Find where the given text appears and provide that cell's center as (x, y) coordinate. 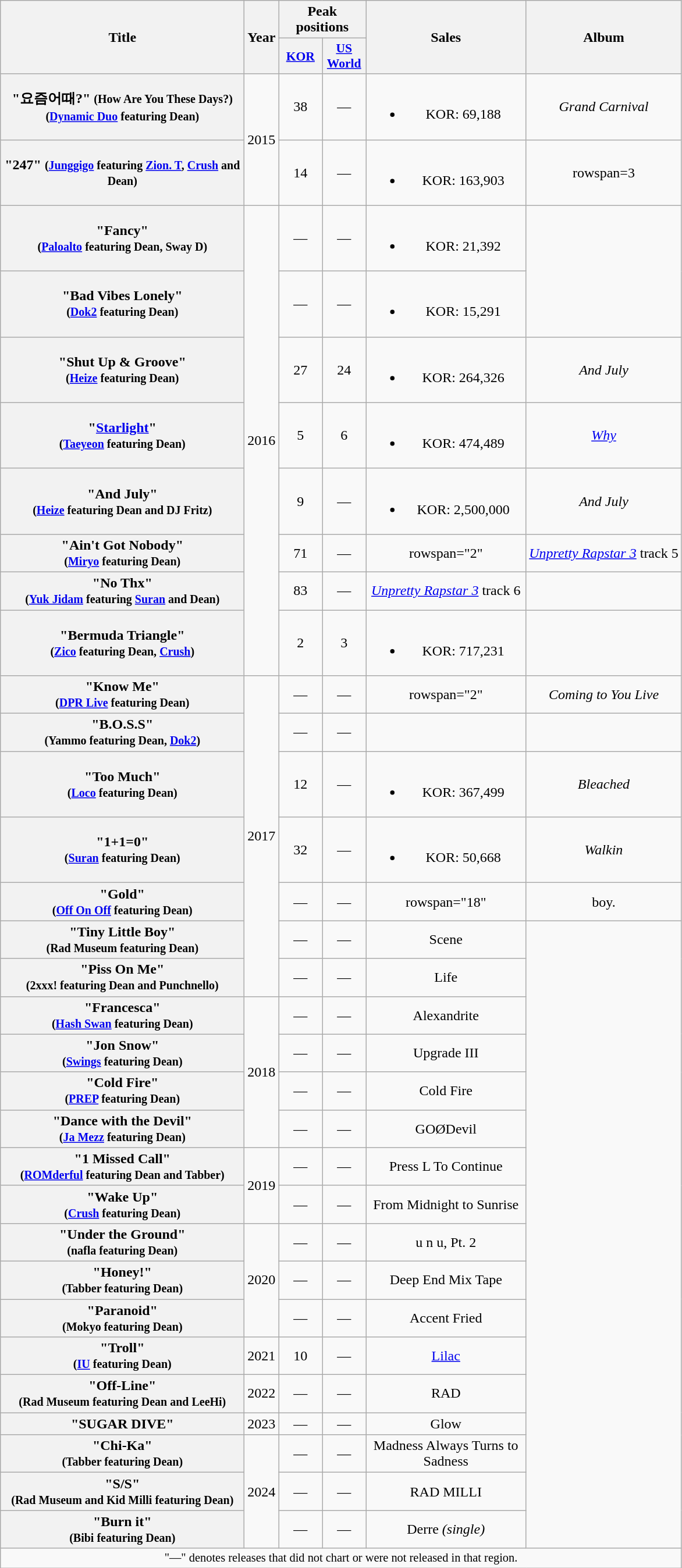
GOØDevil (446, 1128)
2018 (262, 1072)
Press L To Continue (446, 1167)
"Francesca" (Hash Swan featuring Dean) (122, 1015)
KOR: 69,188 (446, 107)
"Off-Line" (Rad Museum featuring Dean and LeeHi) (122, 1394)
"Starlight"(Taeyeon featuring Dean) (122, 435)
Madness Always Turns to Sadness (446, 1454)
Alexandrite (446, 1015)
2023 (262, 1424)
RAD MILLI (446, 1491)
"요즘어때?" (How Are You These Days?) (Dynamic Duo featuring Dean) (122, 107)
2 (300, 642)
Peak positions (322, 20)
Sales (446, 37)
"1 Missed Call" (ROMderful featuring Dean and Tabber) (122, 1167)
KOR: 264,326 (446, 370)
"Bermuda Triangle" (Zico featuring Dean, Crush) (122, 642)
Lilac (446, 1356)
2016 (262, 440)
"SUGAR DIVE" (122, 1424)
10 (300, 1356)
"Under the Ground" (nafla featuring Dean) (122, 1242)
Accent Fried (446, 1318)
"And July"(Heize featuring Dean and DJ Fritz) (122, 501)
Bleached (604, 784)
2021 (262, 1356)
"Dance with the Devil" (Ja Mezz featuring Dean) (122, 1128)
rowspan=3 (604, 172)
"Too Much" (Loco featuring Dean) (122, 784)
boy. (604, 901)
Deep End Mix Tape (446, 1280)
KOR: 50,668 (446, 850)
2017 (262, 836)
2022 (262, 1394)
"Chi-Ka" (Tabber featuring Dean) (122, 1454)
"Bad Vibes Lonely"(Dok2 featuring Dean) (122, 304)
"Fancy"(Paloalto featuring Dean, Sway D) (122, 238)
"No Thx" (Yuk Jidam featuring Suran and Dean) (122, 591)
"Know Me" (DPR Live featuring Dean) (122, 694)
Scene (446, 940)
KOR: 474,489 (446, 435)
3 (344, 642)
Why (604, 435)
71 (300, 553)
6 (344, 435)
"Tiny Little Boy" (Rad Museum featuring Dean) (122, 940)
rowspan="18" (446, 901)
Unpretty Rapstar 3 track 5 (604, 553)
12 (300, 784)
"Shut Up & Groove"(Heize featuring Dean) (122, 370)
Title (122, 37)
2015 (262, 140)
38 (300, 107)
"Troll" (IU featuring Dean) (122, 1356)
KOR: 15,291 (446, 304)
US World (344, 56)
Album (604, 37)
"Wake Up" (Crush featuring Dean) (122, 1204)
9 (300, 501)
"B.O.S.S" (Yammo featuring Dean, Dok2) (122, 733)
KOR (300, 56)
KOR: 21,392 (446, 238)
u n u, Pt. 2 (446, 1242)
5 (300, 435)
24 (344, 370)
Coming to You Live (604, 694)
2019 (262, 1185)
Derre (single) (446, 1530)
"Ain't Got Nobody" (Miryo featuring Dean) (122, 553)
27 (300, 370)
Life (446, 977)
32 (300, 850)
"—" denotes releases that did not chart or were not released in that region. (341, 1558)
"S/S" (Rad Museum and Kid Milli featuring Dean) (122, 1491)
"Cold Fire" (PREP featuring Dean) (122, 1091)
KOR: 163,903 (446, 172)
"Honey!" (Tabber featuring Dean) (122, 1280)
"Paranoid" (Mokyo featuring Dean) (122, 1318)
"247" (Junggigo featuring Zion. T, Crush and Dean) (122, 172)
Upgrade III (446, 1053)
KOR: 367,499 (446, 784)
Unpretty Rapstar 3 track 6 (446, 591)
KOR: 717,231 (446, 642)
Grand Carnival (604, 107)
"1+1=0" (Suran featuring Dean) (122, 850)
"Piss On Me" (2xxx! featuring Dean and Punchnello) (122, 977)
Cold Fire (446, 1091)
RAD (446, 1394)
"Gold" (Off On Off featuring Dean) (122, 901)
83 (300, 591)
KOR: 2,500,000 (446, 501)
2024 (262, 1491)
Glow (446, 1424)
"Jon Snow" (Swings featuring Dean) (122, 1053)
"Burn it" (Bibi featuring Dean) (122, 1530)
14 (300, 172)
Year (262, 37)
From Midnight to Sunrise (446, 1204)
2020 (262, 1280)
Walkin (604, 850)
